Detect which cell encompasses the target text, then output its [x, y] center coordinate. 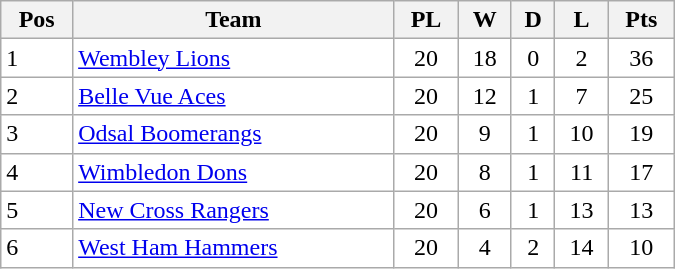
D [532, 20]
Wembley Lions [234, 58]
36 [641, 58]
L [582, 20]
14 [582, 248]
PL [426, 20]
12 [485, 96]
W [485, 20]
7 [582, 96]
8 [485, 172]
18 [485, 58]
Belle Vue Aces [234, 96]
3 [37, 134]
Pos [37, 20]
9 [485, 134]
Wimbledon Dons [234, 172]
17 [641, 172]
West Ham Hammers [234, 248]
New Cross Rangers [234, 210]
0 [532, 58]
Odsal Boomerangs [234, 134]
5 [37, 210]
11 [582, 172]
25 [641, 96]
19 [641, 134]
Team [234, 20]
Pts [641, 20]
